Detect which cell encompasses the target text, then output its (X, Y) center coordinate. 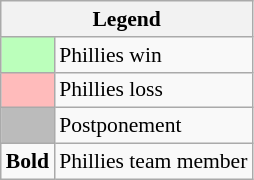
Legend (127, 19)
Phillies team member (153, 162)
Phillies loss (153, 90)
Postponement (153, 126)
Phillies win (153, 55)
Bold (28, 162)
